Scan for the cell matching the given text and deliver its (X, Y) coordinate at center. 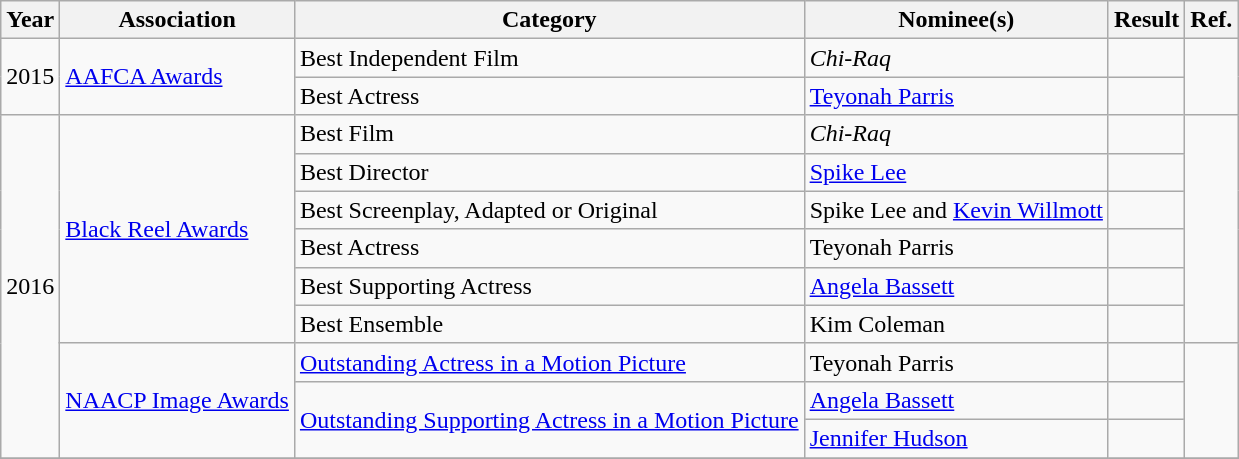
Best Film (549, 134)
Best Supporting Actress (549, 286)
Best Director (549, 172)
Jennifer Hudson (956, 438)
Outstanding Actress in a Motion Picture (549, 362)
Best Independent Film (549, 58)
Category (549, 20)
2016 (30, 286)
Spike Lee and Kevin Willmott (956, 210)
Ref. (1212, 20)
Best Screenplay, Adapted or Original (549, 210)
Association (178, 20)
Black Reel Awards (178, 229)
AAFCA Awards (178, 77)
Year (30, 20)
Result (1146, 20)
Best Ensemble (549, 324)
Nominee(s) (956, 20)
Outstanding Supporting Actress in a Motion Picture (549, 419)
NAACP Image Awards (178, 400)
Spike Lee (956, 172)
2015 (30, 77)
Kim Coleman (956, 324)
